Search for the cell housing the specified text and yield its [x, y] center coordinate. 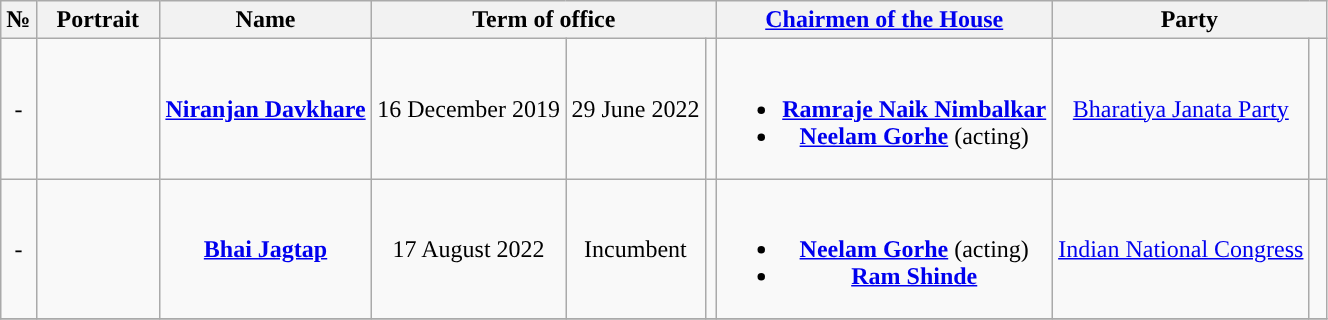
Bharatiya Janata Party [1180, 109]
Niranjan Davkhare [266, 109]
Portrait [98, 20]
Term of office [544, 20]
Neelam Gorhe (acting)Ram Shinde [884, 249]
Incumbent [636, 249]
№ [18, 20]
Party [1189, 20]
Name [266, 20]
17 August 2022 [468, 249]
16 December 2019 [468, 109]
Bhai Jagtap [266, 249]
Indian National Congress [1180, 249]
Ramraje Naik NimbalkarNeelam Gorhe (acting) [884, 109]
Chairmen of the House [884, 20]
29 June 2022 [636, 109]
